Detect which cell encompasses the target text, then output its (X, Y) center coordinate. 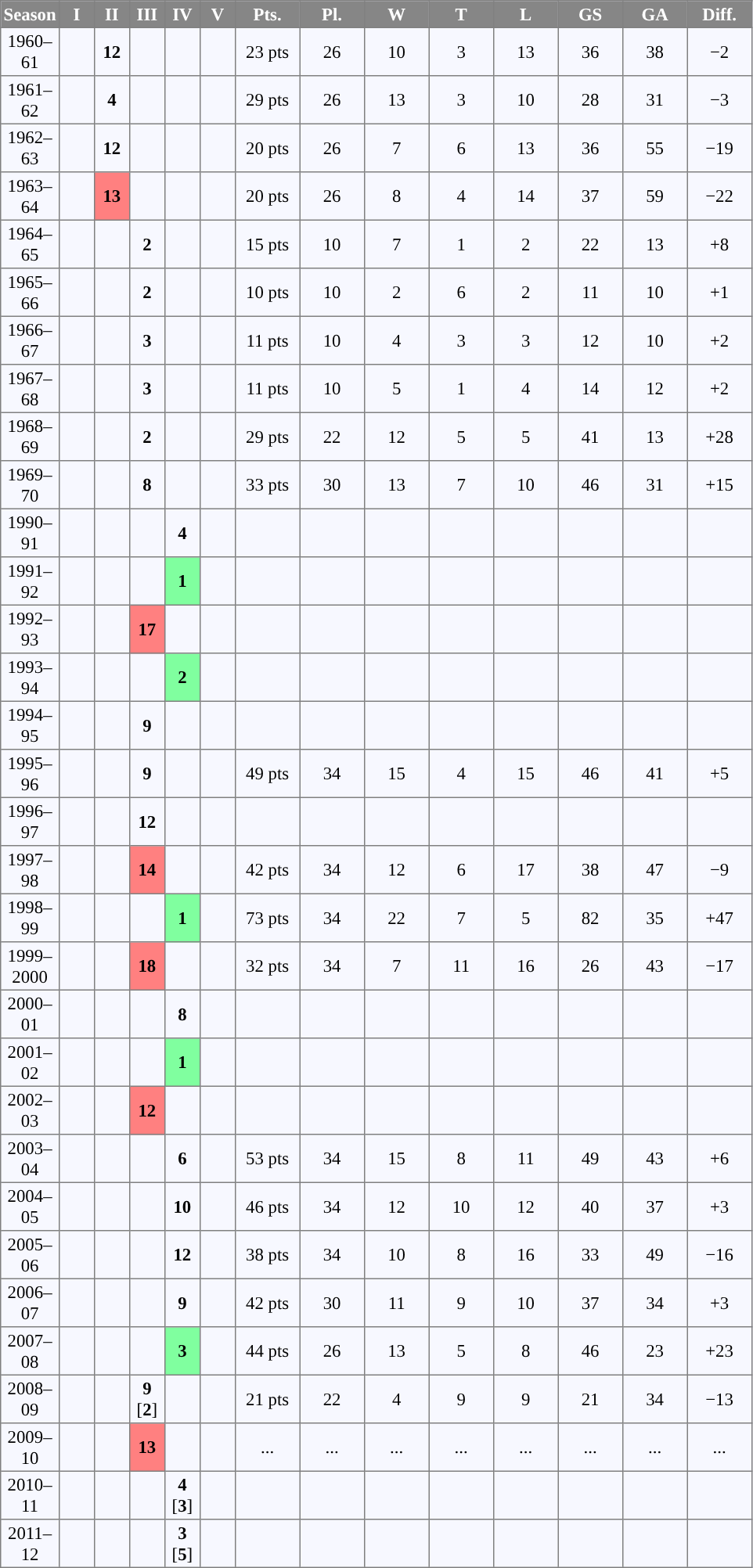
1969–70 (30, 485)
GA (654, 14)
1993–94 (30, 678)
1963–64 (30, 196)
15 pts (267, 244)
T (461, 14)
L (525, 14)
23 pts (267, 52)
3 [5] (182, 1544)
+47 (719, 918)
1990–91 (30, 533)
1964–65 (30, 244)
+28 (719, 437)
IV (182, 14)
Pts. (267, 14)
W (396, 14)
2011–12 (30, 1544)
−13 (719, 1399)
33 pts (267, 485)
18 (147, 966)
23 (654, 1351)
1996–97 (30, 822)
2000–01 (30, 1014)
49 pts (267, 774)
59 (654, 196)
−17 (719, 966)
2004–05 (30, 1207)
2005–06 (30, 1255)
1991–92 (30, 581)
21 pts (267, 1399)
1966–67 (30, 340)
1999–2000 (30, 966)
1965–66 (30, 293)
2010–11 (30, 1495)
II (111, 14)
73 pts (267, 918)
+15 (719, 485)
9 [2] (147, 1399)
V (218, 14)
44 pts (267, 1351)
−16 (719, 1255)
47 (654, 870)
21 (590, 1399)
2002–03 (30, 1110)
−3 (719, 100)
1960–61 (30, 52)
1961–62 (30, 100)
Season (30, 14)
2006–07 (30, 1303)
1997–98 (30, 870)
4 [3] (182, 1495)
−19 (719, 148)
+23 (719, 1351)
1968–69 (30, 437)
−2 (719, 52)
1962–63 (30, 148)
2003–04 (30, 1159)
1998–99 (30, 918)
I (77, 14)
+8 (719, 244)
III (147, 14)
2007–08 (30, 1351)
38 pts (267, 1255)
55 (654, 148)
Pl. (332, 14)
+6 (719, 1159)
+5 (719, 774)
35 (654, 918)
2009–10 (30, 1448)
32 pts (267, 966)
46 pts (267, 1207)
+1 (719, 293)
−9 (719, 870)
10 pts (267, 293)
1994–95 (30, 725)
2008–09 (30, 1399)
1967–68 (30, 389)
−22 (719, 196)
40 (590, 1207)
33 (590, 1255)
1995–96 (30, 774)
53 pts (267, 1159)
GS (590, 14)
Diff. (719, 14)
82 (590, 918)
28 (590, 100)
2001–02 (30, 1063)
1992–93 (30, 629)
